From the cell containing the given text, extract its center point as [X, Y] coordinate. 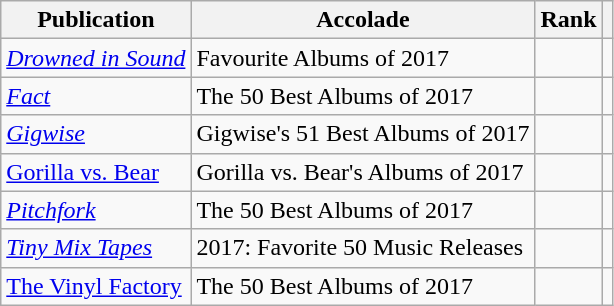
The Vinyl Factory [96, 286]
Tiny Mix Tapes [96, 248]
Gigwise [96, 134]
Accolade [363, 20]
Gorilla vs. Bear's Albums of 2017 [363, 172]
Gigwise's 51 Best Albums of 2017 [363, 134]
2017: Favorite 50 Music Releases [363, 248]
Fact [96, 96]
Favourite Albums of 2017 [363, 58]
Publication [96, 20]
Rank [568, 20]
Drowned in Sound [96, 58]
Gorilla vs. Bear [96, 172]
Pitchfork [96, 210]
